Output the (x, y) coordinate of the center of the cell containing the given text.  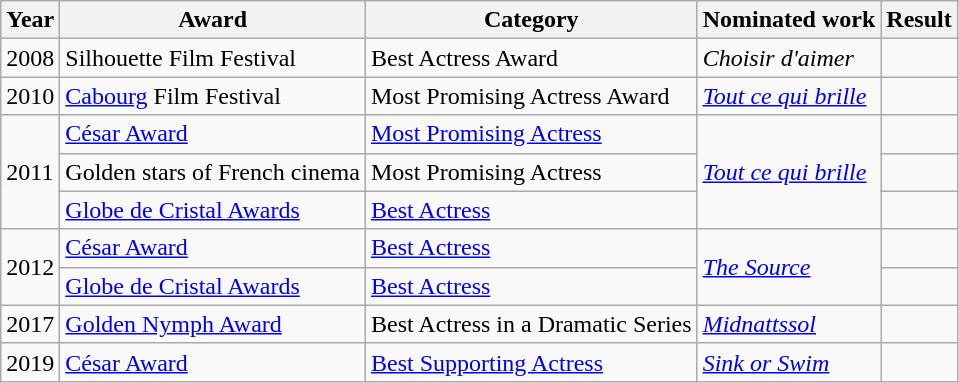
The Source (789, 267)
Best Actress in a Dramatic Series (531, 324)
2008 (30, 58)
Midnattssol (789, 324)
Best Actress Award (531, 58)
Category (531, 20)
Golden Nymph Award (213, 324)
Nominated work (789, 20)
Award (213, 20)
2010 (30, 96)
2011 (30, 172)
Golden stars of French cinema (213, 172)
Year (30, 20)
Best Supporting Actress (531, 362)
Choisir d'aimer (789, 58)
Cabourg Film Festival (213, 96)
Silhouette Film Festival (213, 58)
2017 (30, 324)
2019 (30, 362)
Result (919, 20)
Sink or Swim (789, 362)
2012 (30, 267)
Most Promising Actress Award (531, 96)
